Scan for the cell matching the given text and deliver its (X, Y) coordinate at center. 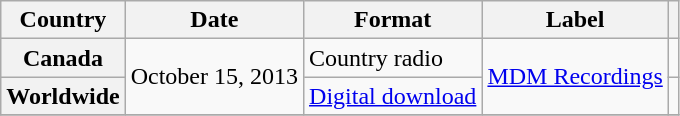
Label (575, 20)
Digital download (393, 96)
Country radio (393, 58)
MDM Recordings (575, 77)
Country (63, 20)
October 15, 2013 (214, 77)
Worldwide (63, 96)
Date (214, 20)
Canada (63, 58)
Format (393, 20)
